Extract the [x, y] coordinate from the center of the cell holding the provided text.  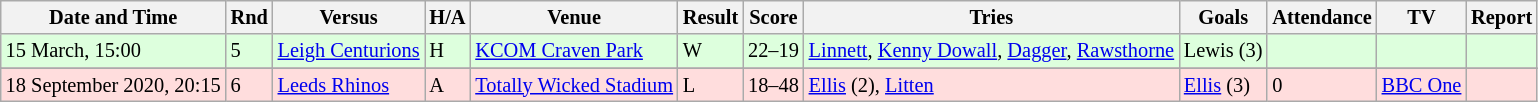
L [710, 85]
Lewis (3) [1223, 51]
Ellis (2), Litten [992, 85]
15 March, 15:00 [114, 51]
Tries [992, 17]
BBC One [1422, 85]
Report [1502, 17]
0 [1322, 85]
Score [774, 17]
Linnett, Kenny Dowall, Dagger, Rawsthorne [992, 51]
Attendance [1322, 17]
Leigh Centurions [349, 51]
H [447, 51]
18 September 2020, 20:15 [114, 85]
Leeds Rhinos [349, 85]
18–48 [774, 85]
Result [710, 17]
Ellis (3) [1223, 85]
6 [250, 85]
Goals [1223, 17]
TV [1422, 17]
A [447, 85]
Venue [574, 17]
Rnd [250, 17]
22–19 [774, 51]
KCOM Craven Park [574, 51]
W [710, 51]
5 [250, 51]
H/A [447, 17]
Versus [349, 17]
Date and Time [114, 17]
Totally Wicked Stadium [574, 85]
